Detect which cell encompasses the target text, then output its [X, Y] center coordinate. 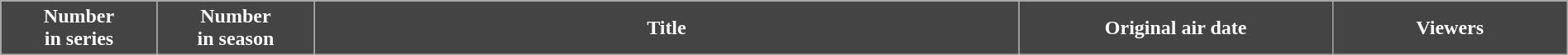
Viewers [1450, 28]
Numberin series [79, 28]
Original air date [1176, 28]
Numberin season [235, 28]
Title [667, 28]
